Determine the [x, y] coordinate at the center of the cell enclosing the given text.  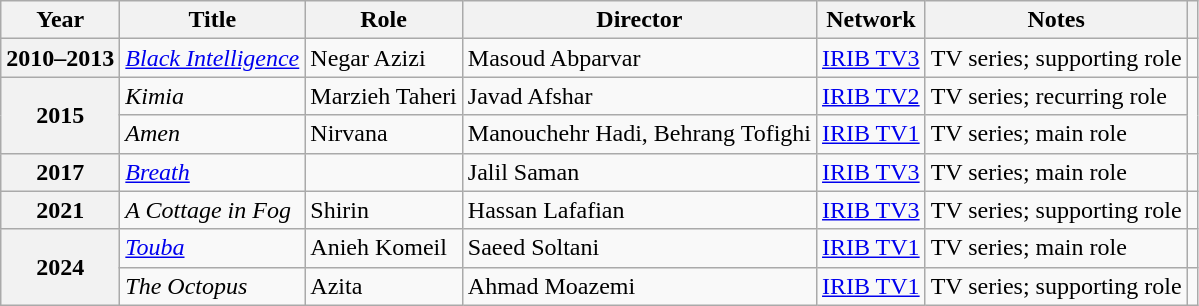
Jalil Saman [639, 172]
Hassan Lafafian [639, 210]
Amen [212, 134]
Manouchehr Hadi, Behrang Tofighi [639, 134]
Negar Azizi [384, 58]
2010–2013 [60, 58]
Javad Afshar [639, 96]
Title [212, 20]
IRIB TV2 [872, 96]
Network [872, 20]
Touba [212, 248]
Anieh Komeil [384, 248]
2015 [60, 115]
Ahmad Moazemi [639, 286]
Notes [1056, 20]
Marzieh Taheri [384, 96]
Shirin [384, 210]
Breath [212, 172]
TV series; recurring role [1056, 96]
2021 [60, 210]
Director [639, 20]
2024 [60, 267]
Nirvana [384, 134]
Role [384, 20]
2017 [60, 172]
The Octopus [212, 286]
Saeed Soltani [639, 248]
A Cottage in Fog [212, 210]
Kimia [212, 96]
Masoud Abparvar [639, 58]
Azita [384, 286]
Year [60, 20]
Black Intelligence [212, 58]
